Return the [x, y] coordinate for the center point of the cell that contains the specified text.  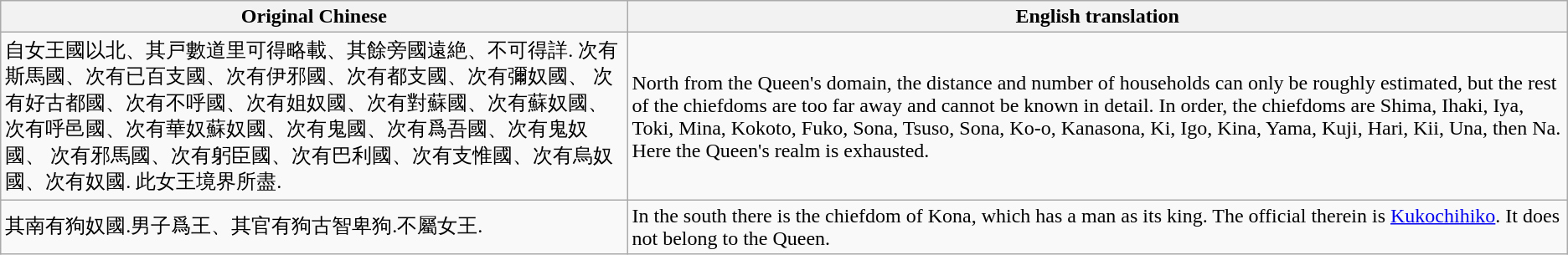
其南有狗奴國.男子爲王、其官有狗古智卑狗.不屬女王. [314, 227]
In the south there is the chiefdom of Kona, which has a man as its king. The official therein is Kukochihiko. It does not belong to the Queen. [1097, 227]
Original Chinese [314, 17]
English translation [1097, 17]
